For the text-containing cell, return its midpoint in (X, Y) coordinate format. 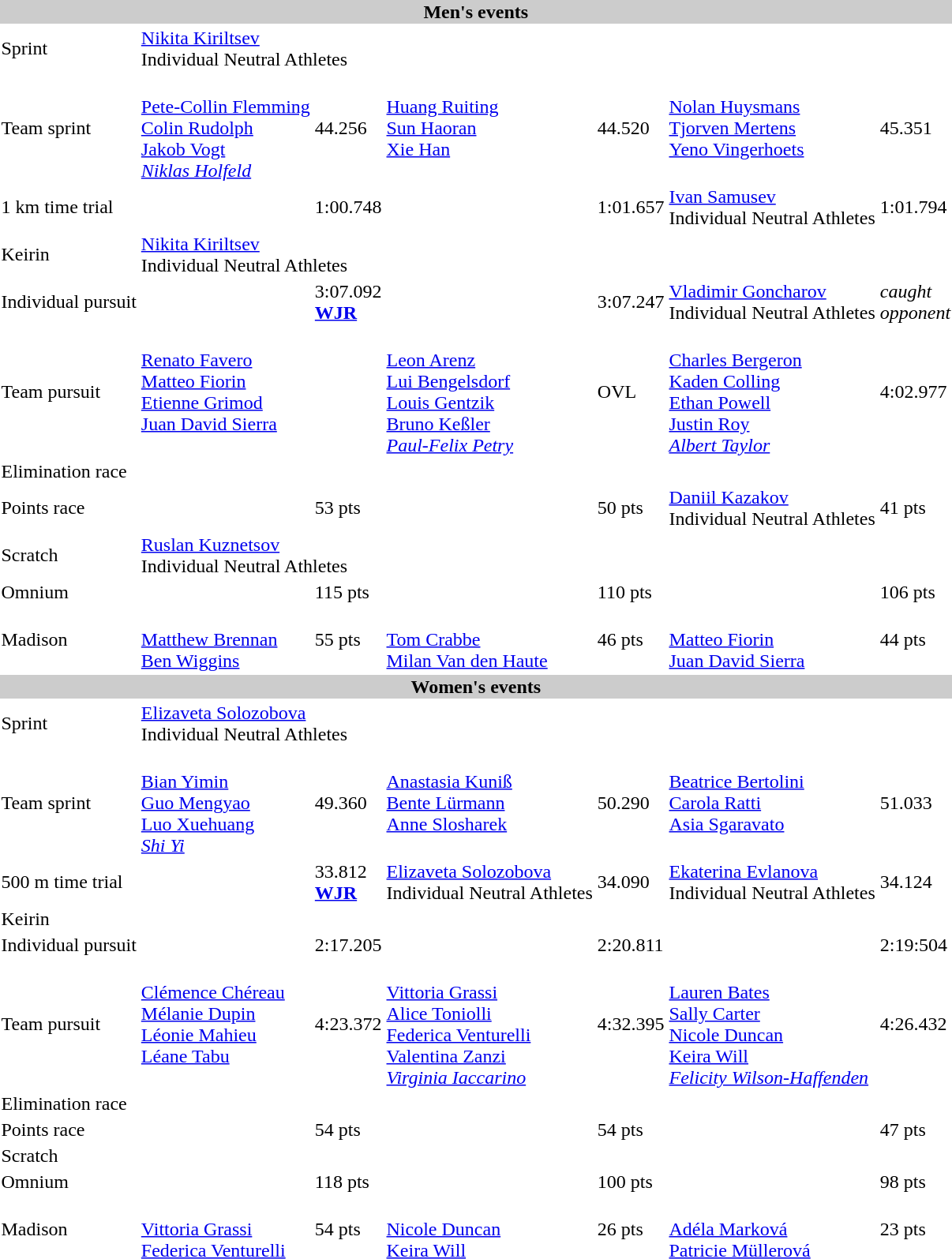
55 pts (348, 639)
4:32.395 (631, 1025)
2:19:504 (915, 945)
45.351 (915, 128)
4:02.977 (915, 392)
Anastasia KunißBente LürmannAnne Slosharek (489, 803)
33.812WJR (348, 882)
500 m time trial (69, 882)
Bian YiminGuo MengyaoLuo XuehuangShi Yi (226, 803)
100 pts (631, 1182)
Women's events (476, 687)
115 pts (348, 592)
Ivan SamusevIndividual Neutral Athletes (772, 207)
110 pts (631, 592)
caughtopponent (915, 302)
1:01.657 (631, 207)
Vladimir GoncharovIndividual Neutral Athletes (772, 302)
Charles BergeronKaden CollingEthan PowellJustin RoyAlbert Taylor (772, 392)
4:23.372 (348, 1025)
3:07.247 (631, 302)
3:07.092WJR (348, 302)
44.256 (348, 128)
50.290 (631, 803)
51.033 (915, 803)
Ruslan KuznetsovIndividual Neutral Athletes (261, 556)
Matthew BrennanBen Wiggins (226, 639)
1 km time trial (69, 207)
Men's events (476, 12)
118 pts (348, 1182)
Ekaterina EvlanovaIndividual Neutral Athletes (772, 882)
Vittoria GrassiAlice ToniolliFederica VenturelliValentina ZanziVirginia Iaccarino (489, 1025)
Beatrice BertoliniCarola RattiAsia Sgaravato (772, 803)
41 pts (915, 508)
46 pts (631, 639)
98 pts (915, 1182)
Lauren BatesSally CarterNicole DuncanKeira WillFelicity Wilson-Haffenden (772, 1025)
Daniil KazakovIndividual Neutral Athletes (772, 508)
1:00.748 (348, 207)
2:20.811 (631, 945)
Huang RuitingSun HaoranXie Han (489, 128)
Madison (69, 639)
Leon ArenzLui BengelsdorfLouis GentzikBruno KeßlerPaul-Felix Petry (489, 392)
106 pts (915, 592)
Pete-Collin FlemmingColin RudolphJakob VogtNiklas Holfeld (226, 128)
49.360 (348, 803)
Matteo FiorinJuan David Sierra (772, 639)
Tom CrabbeMilan Van den Haute (489, 639)
34.090 (631, 882)
47 pts (915, 1130)
1:01.794 (915, 207)
50 pts (631, 508)
44.520 (631, 128)
34.124 (915, 882)
Renato FaveroMatteo FiorinEtienne GrimodJuan David Sierra (226, 392)
Nolan HuysmansTjorven MertensYeno Vingerhoets (772, 128)
44 pts (915, 639)
4:26.432 (915, 1025)
53 pts (348, 508)
OVL (631, 392)
Clémence ChéreauMélanie DupinLéonie MahieuLéane Tabu (226, 1025)
2:17.205 (348, 945)
